Return the [x, y] coordinate for the center point of the cell that contains the specified text.  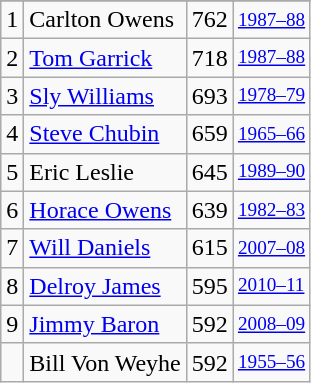
9 [12, 324]
1989–90 [271, 172]
Will Daniels [105, 248]
762 [210, 20]
659 [210, 134]
Tom Garrick [105, 58]
Horace Owens [105, 210]
2 [12, 58]
Delroy James [105, 286]
Bill Von Weyhe [105, 362]
1955–56 [271, 362]
2007–08 [271, 248]
693 [210, 96]
Jimmy Baron [105, 324]
645 [210, 172]
7 [12, 248]
1965–66 [271, 134]
Eric Leslie [105, 172]
2010–11 [271, 286]
595 [210, 286]
3 [12, 96]
1978–79 [271, 96]
5 [12, 172]
6 [12, 210]
Sly Williams [105, 96]
2008–09 [271, 324]
4 [12, 134]
8 [12, 286]
718 [210, 58]
639 [210, 210]
Carlton Owens [105, 20]
1 [12, 20]
1982–83 [271, 210]
Steve Chubin [105, 134]
615 [210, 248]
